Determine the (X, Y) coordinate at the center of the cell enclosing the given text.  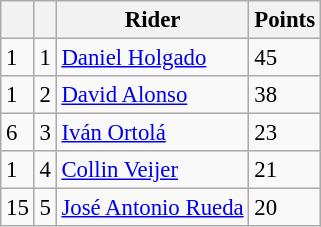
23 (284, 133)
2 (45, 95)
3 (45, 133)
José Antonio Rueda (152, 208)
15 (18, 208)
Iván Ortolá (152, 133)
45 (284, 58)
Collin Veijer (152, 170)
Daniel Holgado (152, 58)
Points (284, 20)
21 (284, 170)
6 (18, 133)
38 (284, 95)
David Alonso (152, 95)
Rider (152, 20)
20 (284, 208)
5 (45, 208)
4 (45, 170)
